Return the [X, Y] coordinate for the center point of the cell that contains the specified text.  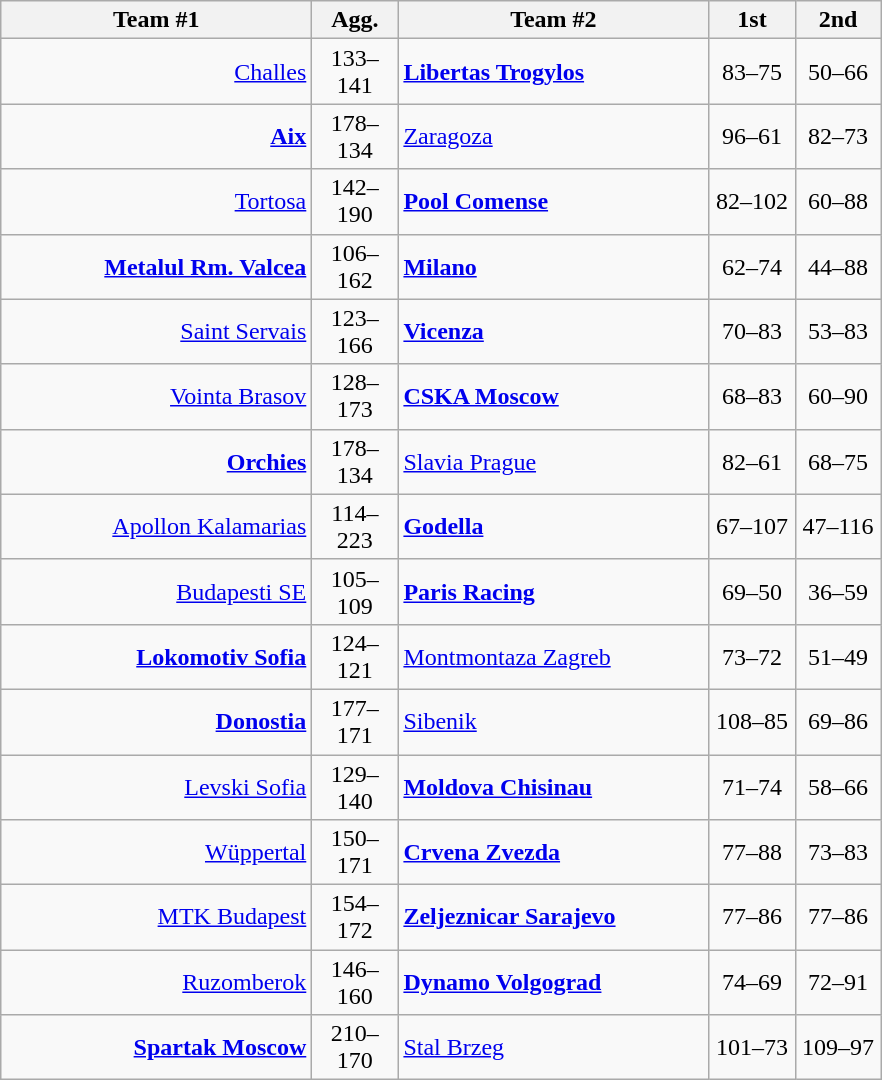
77–88 [752, 852]
154–172 [355, 918]
Libertas Trogylos [554, 72]
Godella [554, 526]
177–171 [355, 722]
123–166 [355, 332]
Donostia [156, 722]
Stal Brzeg [554, 1048]
Challes [156, 72]
74–69 [752, 982]
60–88 [838, 202]
142–190 [355, 202]
Paris Racing [554, 592]
Vicenza [554, 332]
83–75 [752, 72]
69–50 [752, 592]
210–170 [355, 1048]
129–140 [355, 786]
124–121 [355, 656]
CSKA Moscow [554, 396]
Saint Servais [156, 332]
Slavia Prague [554, 462]
68–83 [752, 396]
Zaragoza [554, 136]
150–171 [355, 852]
62–74 [752, 266]
Apollon Kalamarias [156, 526]
70–83 [752, 332]
Spartak Moscow [156, 1048]
Orchies [156, 462]
36–59 [838, 592]
Pool Comense [554, 202]
73–83 [838, 852]
Aix [156, 136]
Team #2 [554, 20]
Zeljeznicar Sarajevo [554, 918]
Agg. [355, 20]
50–66 [838, 72]
73–72 [752, 656]
Moldova Chisinau [554, 786]
53–83 [838, 332]
101–73 [752, 1048]
Sibenik [554, 722]
Crvena Zvezda [554, 852]
47–116 [838, 526]
128–173 [355, 396]
Milano [554, 266]
72–91 [838, 982]
Budapesti SE [156, 592]
96–61 [752, 136]
Vointa Brasov [156, 396]
60–90 [838, 396]
105–109 [355, 592]
133–141 [355, 72]
109–97 [838, 1048]
Tortosa [156, 202]
Montmontaza Zagreb [554, 656]
1st [752, 20]
51–49 [838, 656]
108–85 [752, 722]
Levski Sofia [156, 786]
44–88 [838, 266]
58–66 [838, 786]
69–86 [838, 722]
Wüppertal [156, 852]
Dynamo Volgograd [554, 982]
68–75 [838, 462]
114–223 [355, 526]
67–107 [752, 526]
82–102 [752, 202]
106–162 [355, 266]
82–73 [838, 136]
Metalul Rm. Valcea [156, 266]
Lokomotiv Sofia [156, 656]
146–160 [355, 982]
2nd [838, 20]
71–74 [752, 786]
Ruzomberok [156, 982]
Team #1 [156, 20]
MTK Budapest [156, 918]
82–61 [752, 462]
